For the text-containing cell, return its midpoint in (x, y) coordinate format. 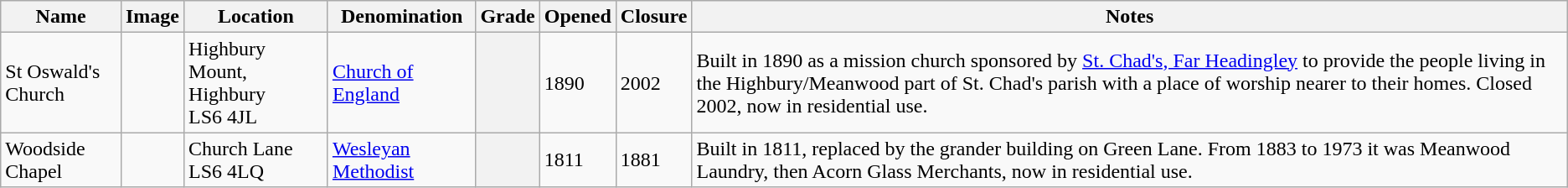
Location (256, 17)
Wesleyan Methodist (401, 159)
1890 (578, 82)
1811 (578, 159)
Grade (508, 17)
Church of England (401, 82)
1881 (653, 159)
Woodside Chapel (61, 159)
Name (61, 17)
St Oswald's Church (61, 82)
Closure (653, 17)
Church LaneLS6 4LQ (256, 159)
Highbury Mount, HighburyLS6 4JL (256, 82)
Denomination (401, 17)
Opened (578, 17)
Notes (1129, 17)
2002 (653, 82)
Image (152, 17)
